Return [X, Y] of the center of cell containing provided text 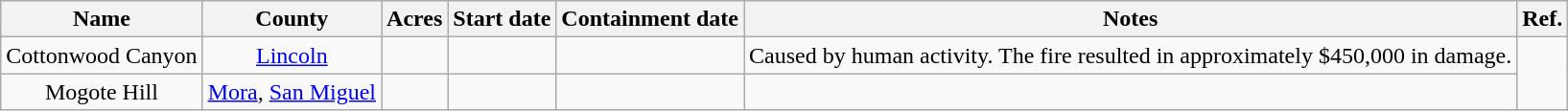
Ref. [1542, 19]
Mora, San Miguel [292, 92]
Start date [503, 19]
Acres [414, 19]
Mogote Hill [102, 92]
County [292, 19]
Cottonwood Canyon [102, 55]
Lincoln [292, 55]
Name [102, 19]
Notes [1131, 19]
Caused by human activity. The fire resulted in approximately $450,000 in damage. [1131, 55]
Containment date [650, 19]
